Output the [X, Y] coordinate of the center of the cell containing the given text.  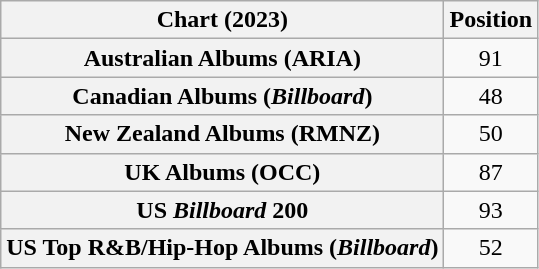
US Billboard 200 [222, 210]
52 [491, 248]
US Top R&B/Hip-Hop Albums (Billboard) [222, 248]
91 [491, 58]
Australian Albums (ARIA) [222, 58]
Chart (2023) [222, 20]
New Zealand Albums (RMNZ) [222, 134]
93 [491, 210]
Position [491, 20]
87 [491, 172]
50 [491, 134]
UK Albums (OCC) [222, 172]
Canadian Albums (Billboard) [222, 96]
48 [491, 96]
